Locate the cell with the specified text and output its (x, y) center coordinate. 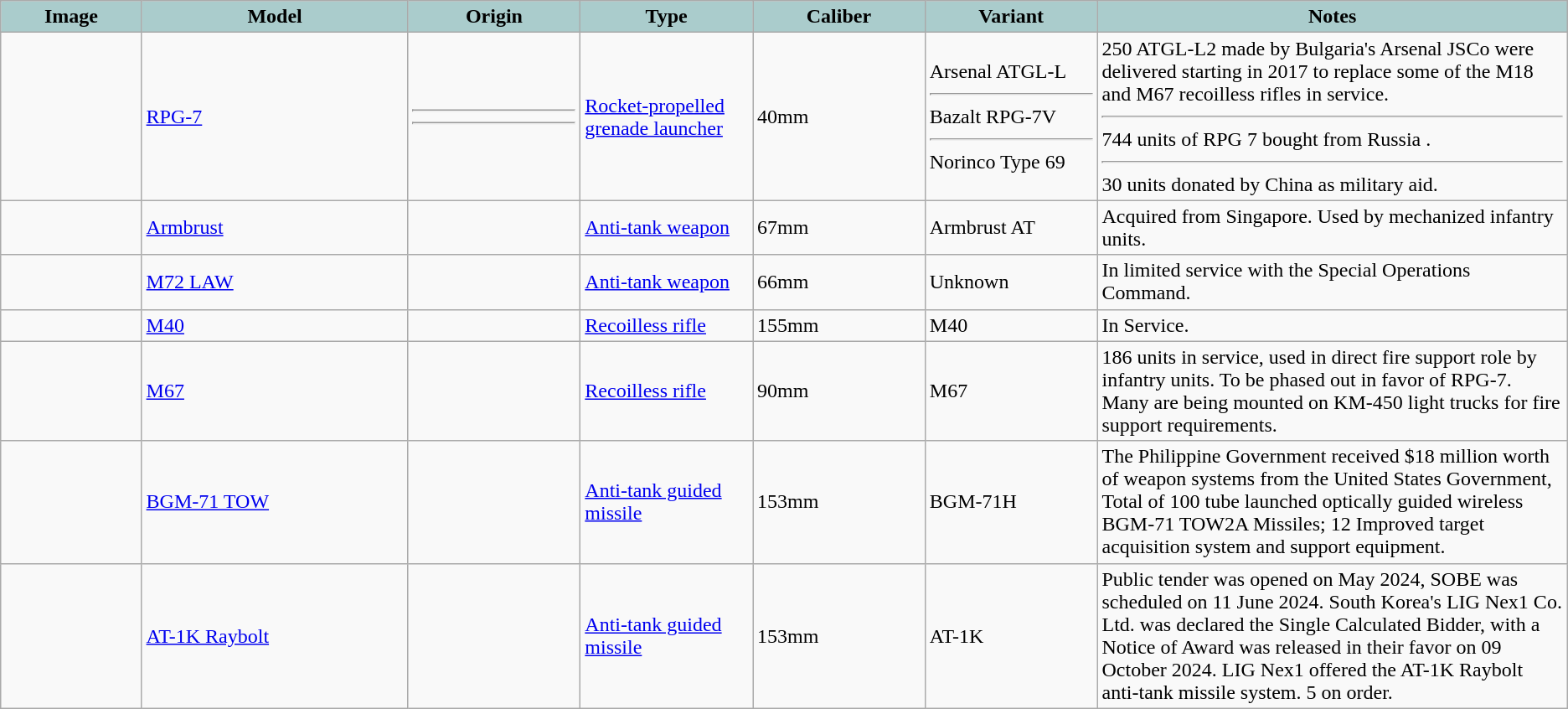
66mm (839, 282)
Unknown (1011, 282)
Image (71, 17)
90mm (839, 391)
RPG-7 (275, 116)
In Service. (1332, 325)
Armbrust AT (1011, 228)
BGM-71 TOW (275, 502)
AT-1K Raybolt (275, 635)
Caliber (839, 17)
M72 LAW (275, 282)
Type (667, 17)
Rocket-propelled grenade launcher (667, 116)
40mm (839, 116)
67mm (839, 228)
Armbrust (275, 228)
Model (275, 17)
AT-1K (1011, 635)
Variant (1011, 17)
Notes (1332, 17)
In limited service with the Special Operations Command. (1332, 282)
Origin (494, 17)
Acquired from Singapore. Used by mechanized infantry units. (1332, 228)
BGM-71H (1011, 502)
155mm (839, 325)
Arsenal ATGL-LBazalt RPG-7VNorinco Type 69 (1011, 116)
